Extract the [X, Y] coordinate from the center of the cell holding the provided text.  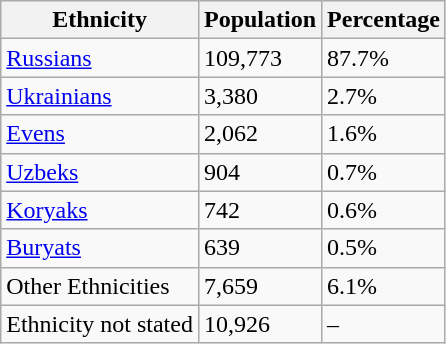
Evens [100, 134]
109,773 [260, 58]
Percentage [384, 20]
Ethnicity [100, 20]
Other Ethnicities [100, 286]
Ukrainians [100, 96]
0.7% [384, 172]
6.1% [384, 286]
7,659 [260, 286]
Uzbeks [100, 172]
2,062 [260, 134]
87.7% [384, 58]
904 [260, 172]
Koryaks [100, 210]
Buryats [100, 248]
1.6% [384, 134]
742 [260, 210]
Population [260, 20]
Ethnicity not stated [100, 324]
0.5% [384, 248]
639 [260, 248]
3,380 [260, 96]
10,926 [260, 324]
– [384, 324]
2.7% [384, 96]
Russians [100, 58]
0.6% [384, 210]
